Scan for the cell matching the given text and deliver its [x, y] coordinate at center. 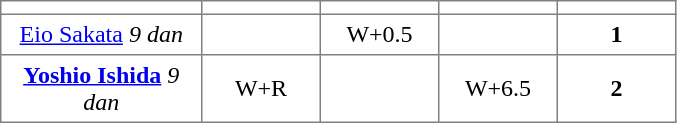
W+0.5 [379, 34]
W+R [261, 89]
Yoshio Ishida 9 dan [102, 89]
Eio Sakata 9 dan [102, 34]
1 [616, 34]
W+6.5 [498, 89]
2 [616, 89]
